Capture the cell that displays the provided text and extract its (x, y) central coordinate. 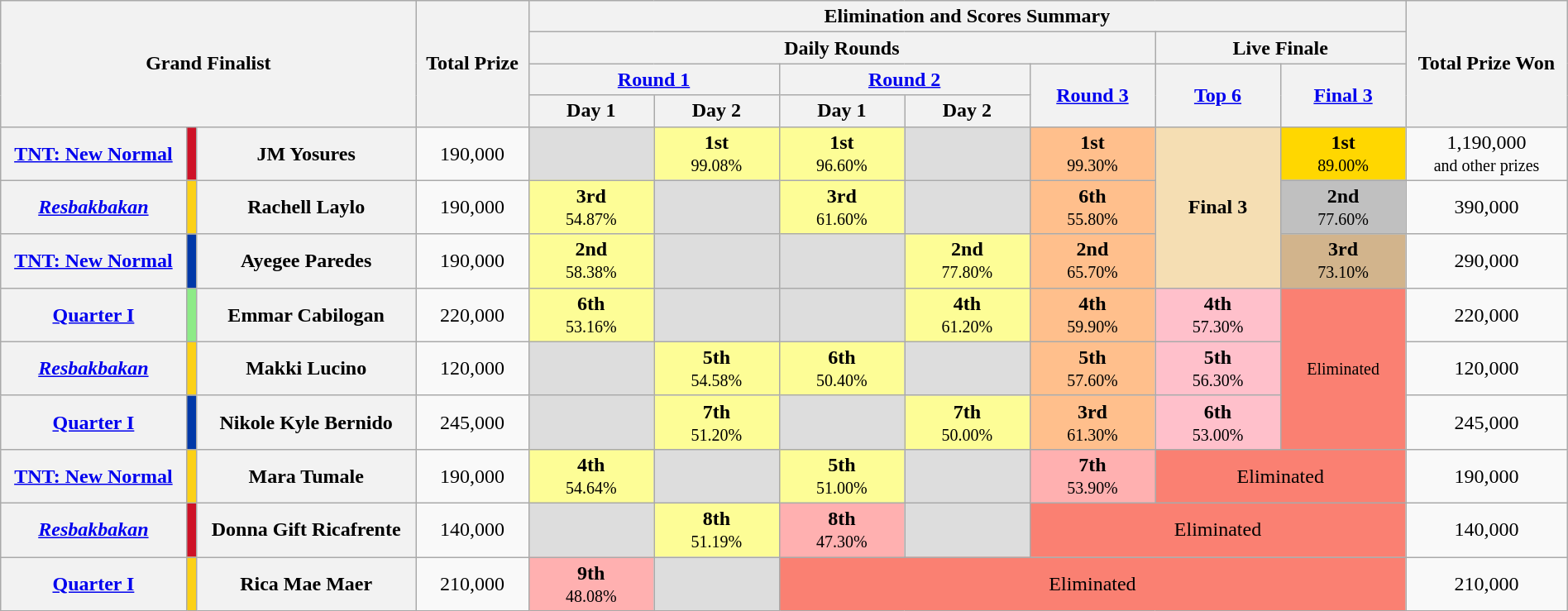
Total Prize Won (1487, 64)
7th53.90% (1092, 476)
4th57.30% (1218, 314)
9th48.08% (591, 584)
Makki Lucino (306, 369)
Live Finale (1280, 48)
Nikole Kyle Bernido (306, 422)
5th56.30% (1218, 369)
Top 6 (1218, 95)
1st96.60% (842, 154)
2nd77.60% (1343, 207)
3rd73.10% (1343, 261)
6th50.40% (842, 369)
JM Yosures (306, 154)
6th53.16% (591, 314)
Emmar Cabilogan (306, 314)
2nd58.38% (591, 261)
1st99.08% (717, 154)
3rd54.87% (591, 207)
1st99.30% (1092, 154)
Total Prize (472, 64)
Mara Tumale (306, 476)
3rd61.60% (842, 207)
Rica Mae Maer (306, 584)
1,190,000and other prizes (1487, 154)
5th54.58% (717, 369)
290,000 (1487, 261)
Round 2 (905, 79)
4th54.64% (591, 476)
7th51.20% (717, 422)
2nd65.70% (1092, 261)
8th51.19% (717, 529)
Grand Finalist (208, 64)
Donna Gift Ricafrente (306, 529)
Rachell Laylo (306, 207)
3rd61.30% (1092, 422)
6th53.00% (1218, 422)
Round 3 (1092, 95)
5th57.60% (1092, 369)
Round 1 (653, 79)
1st89.00% (1343, 154)
7th 50.00% (968, 422)
5th51.00% (842, 476)
390,000 (1487, 207)
2nd77.80% (968, 261)
8th47.30% (842, 529)
Ayegee Paredes (306, 261)
4th61.20% (968, 314)
Elimination and Scores Summary (968, 17)
4th59.90% (1092, 314)
Daily Rounds (842, 48)
6th55.80% (1092, 207)
